Return (x, y) of the center of cell containing provided text 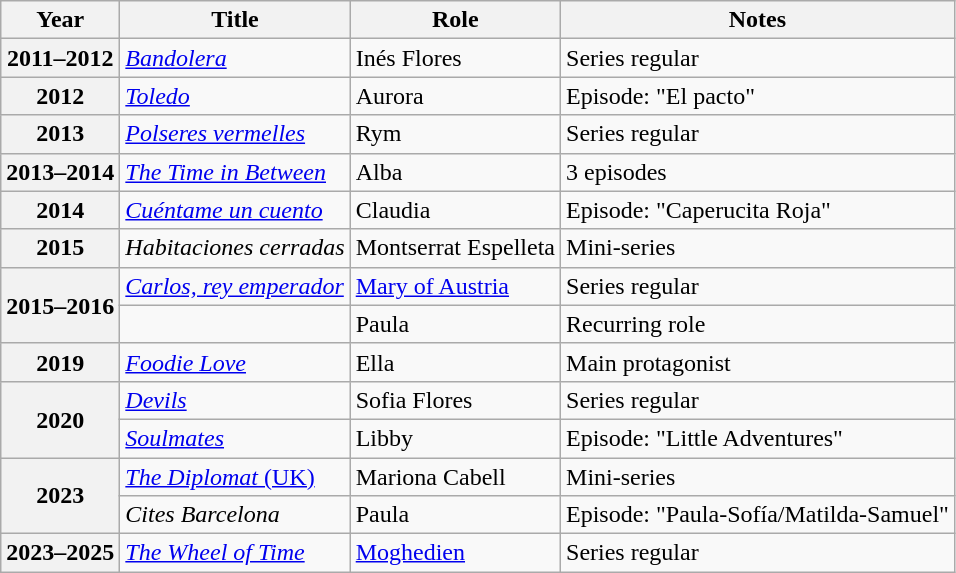
Soulmates (235, 438)
Bandolera (235, 58)
Title (235, 20)
Alba (455, 172)
Carlos, rey emperador (235, 286)
2013–2014 (60, 172)
2013 (60, 134)
Cites Barcelona (235, 515)
Main protagonist (758, 362)
Mariona Cabell (455, 477)
Foodie Love (235, 362)
Mary of Austria (455, 286)
Habitaciones cerradas (235, 248)
Rym (455, 134)
Year (60, 20)
The Time in Between (235, 172)
3 episodes (758, 172)
Recurring role (758, 324)
Notes (758, 20)
Claudia (455, 210)
Inés Flores (455, 58)
Aurora (455, 96)
The Diplomat (UK) (235, 477)
2014 (60, 210)
Libby (455, 438)
2019 (60, 362)
Episode: "El pacto" (758, 96)
The Wheel of Time (235, 553)
Polseres vermelles (235, 134)
Montserrat Espelleta (455, 248)
Episode: "Little Adventures" (758, 438)
Episode: "Paula-Sofía/Matilda-Samuel" (758, 515)
Devils (235, 400)
2020 (60, 419)
2015 (60, 248)
Sofia Flores (455, 400)
Role (455, 20)
Cuéntame un cuento (235, 210)
Ella (455, 362)
Toledo (235, 96)
2011–2012 (60, 58)
2012 (60, 96)
Moghedien (455, 553)
2023–2025 (60, 553)
2023 (60, 496)
2015–2016 (60, 305)
Episode: "Caperucita Roja" (758, 210)
